Locate the cell with the specified text and output its (X, Y) center coordinate. 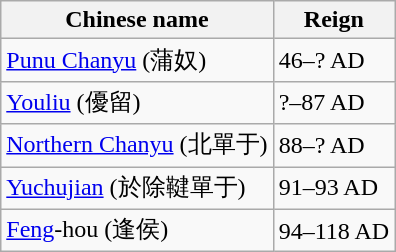
88–? AD (334, 146)
Reign (334, 20)
91–93 AD (334, 188)
?–87 AD (334, 102)
Youliu (優留) (137, 102)
Yuchujian (於除鞬單于) (137, 188)
46–? AD (334, 60)
94–118 AD (334, 230)
Chinese name (137, 20)
Feng-hou (逢侯) (137, 230)
Northern Chanyu (北單于) (137, 146)
Punu Chanyu (蒲奴) (137, 60)
